Detect which cell encompasses the target text, then output its (x, y) center coordinate. 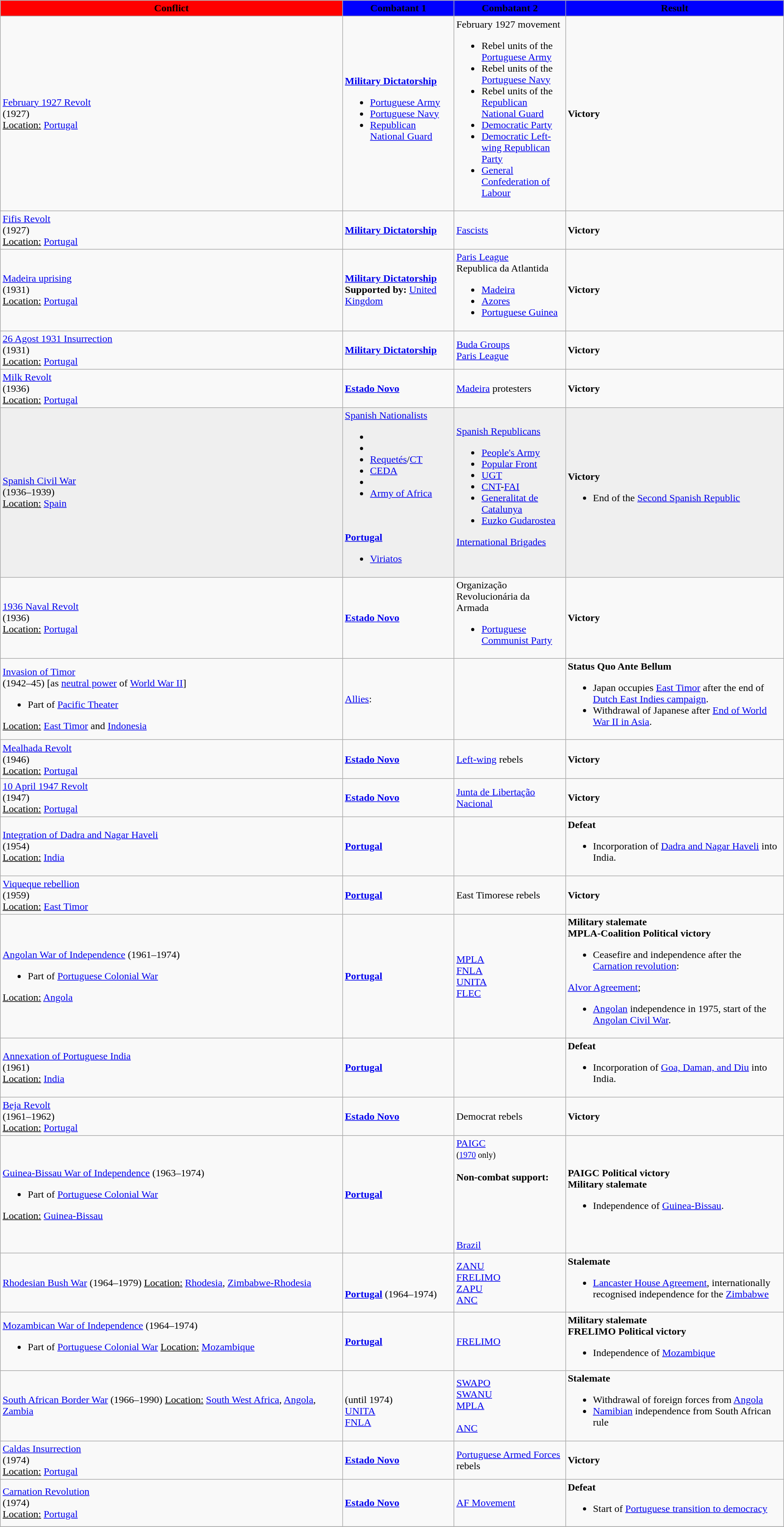
Caldas Insurrection(1974)Location: Portugal (172, 1460)
Spanish Republicans People's Army Popular Front UGT CNT-FAI Generalitat de Catalunya Euzko Gudarostea International Brigades (510, 492)
Viqueque rebellion(1959)Location: East Timor (172, 895)
AF Movement (510, 1503)
DefeatStart of Portuguese transition to democracy (674, 1503)
Guinea-Bissau War of Independence (1963–1974)Part of Portuguese Colonial WarLocation: Guinea-Bissau (172, 1194)
East Timorese rebels (510, 895)
Portugal (1964–1974) (398, 1283)
DefeatIncorporation of Goa, Daman, and Diu into India. (674, 1068)
Mealhada Revolt(1946)Location: Portugal (172, 759)
Mozambican War of Independence (1964–1974)Part of Portuguese Colonial War Location: Mozambique (172, 1341)
FRELIMO (510, 1341)
Combatant 2 (510, 8)
Spanish NationalistsRequetés/CT CEDA Army of Africa Portugal Viriatos (398, 492)
Organização Revolucionária da ArmadaPortuguese Communist Party (510, 618)
Allies: (398, 699)
South African Border War (1966–1990) Location: South West Africa, Angola, Zambia (172, 1405)
Military DictatorshipSupported by: United Kingdom (398, 290)
February 1927 Revolt(1927)Location: Portugal (172, 114)
Angolan War of Independence (1961–1974)Part of Portuguese Colonial WarLocation: Angola (172, 976)
Military stalemateFRELIMO Political victory Independence of Mozambique (674, 1341)
SWAPO SWANU MPLA ANC (510, 1405)
VictoryEnd of the Second Spanish Republic (674, 492)
(until 1974) UNITA FNLA (398, 1405)
PAIGC Political victoryMilitary stalemateIndependence of Guinea-Bissau. (674, 1194)
1936 Naval Revolt(1936)Location: Portugal (172, 618)
Fifis Revolt(1927)Location: Portugal (172, 230)
Madeira protesters (510, 388)
Junta de Libertação Nacional (510, 797)
Democrat rebels (510, 1116)
Annexation of Portuguese India(1961)Location: India (172, 1068)
Madeira uprising(1931)Location: Portugal (172, 290)
Carnation Revolution(1974)Location: Portugal (172, 1503)
Fascists (510, 230)
Beja Revolt(1961–1962)Location: Portugal (172, 1116)
Military DictatorshipPortuguese ArmyPortuguese NavyRepublican National Guard (398, 114)
MPLA FNLA UNITA FLEC (510, 976)
Rhodesian Bush War (1964–1979) Location: Rhodesia, Zimbabwe-Rhodesia (172, 1283)
Milk Revolt(1936)Location: Portugal (172, 388)
ZANU FRELIMO ZAPU ANC (510, 1283)
Conflict (172, 8)
Invasion of Timor(1942–45) [as neutral power of World War II]Part of Pacific TheaterLocation: East Timor and Indonesia (172, 699)
StalemateWithdrawal of foreign forces from AngolaNamibian independence from South African rule (674, 1405)
10 April 1947 Revolt(1947)Location: Portugal (172, 797)
Combatant 1 (398, 8)
Status Quo Ante BellumJapan occupies East Timor after the end of Dutch East Indies campaign.Withdrawal of Japanese after End of World War II in Asia. (674, 699)
Integration of Dadra and Nagar Haveli(1954)Location: India (172, 846)
Buda GroupsParis League (510, 350)
Result (674, 8)
StalemateLancaster House Agreement, internationally recognised independence for the Zimbabwe (674, 1283)
PAIGC (1970 only) Non-combat support: Brazil (510, 1194)
Spanish Civil War(1936–1939)Location: Spain (172, 492)
Left-wing rebels (510, 759)
Paris LeagueRepublica da AtlantidaMadeiraAzoresPortuguese Guinea (510, 290)
Portuguese Armed Forces rebels (510, 1460)
26 Agost 1931 Insurrection(1931)Location: Portugal (172, 350)
DefeatIncorporation of Dadra and Nagar Haveli into India. (674, 846)
